Provide the (X, Y) coordinate of the cell's center where the given text is located.  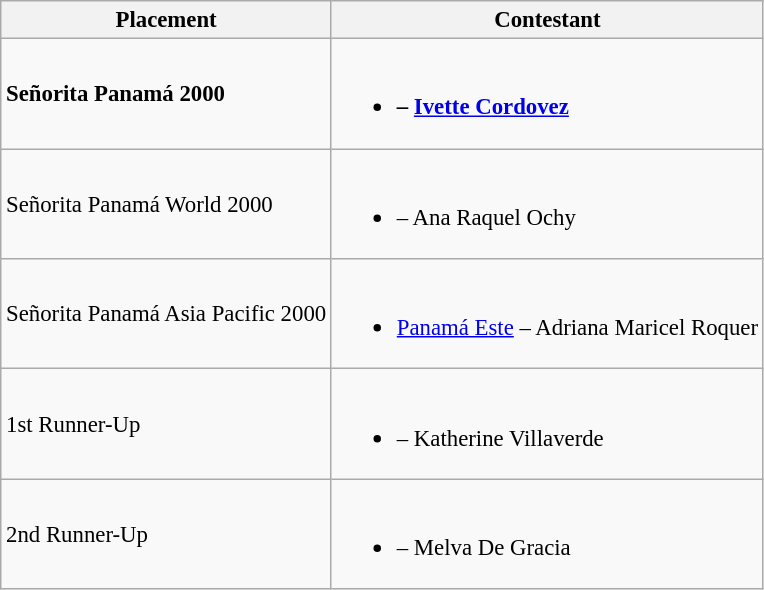
2nd Runner-Up (166, 534)
– Ivette Cordovez (547, 94)
Contestant (547, 20)
Señorita Panamá 2000 (166, 94)
– Melva De Gracia (547, 534)
Señorita Panamá World 2000 (166, 204)
– Ana Raquel Ochy (547, 204)
Panamá Este – Adriana Maricel Roquer (547, 314)
– Katherine Villaverde (547, 424)
1st Runner-Up (166, 424)
Señorita Panamá Asia Pacific 2000 (166, 314)
Placement (166, 20)
